Extract the (x, y) coordinate from the center of the cell holding the provided text.  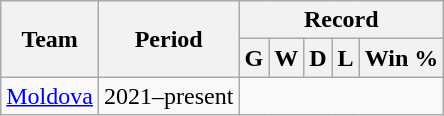
Team (50, 39)
Period (168, 39)
L (346, 58)
W (286, 58)
Moldova (50, 96)
Record (342, 20)
Win % (402, 58)
2021–present (168, 96)
D (318, 58)
G (254, 58)
